Identify which cell holds the provided text, then report its (X, Y) central coordinate. 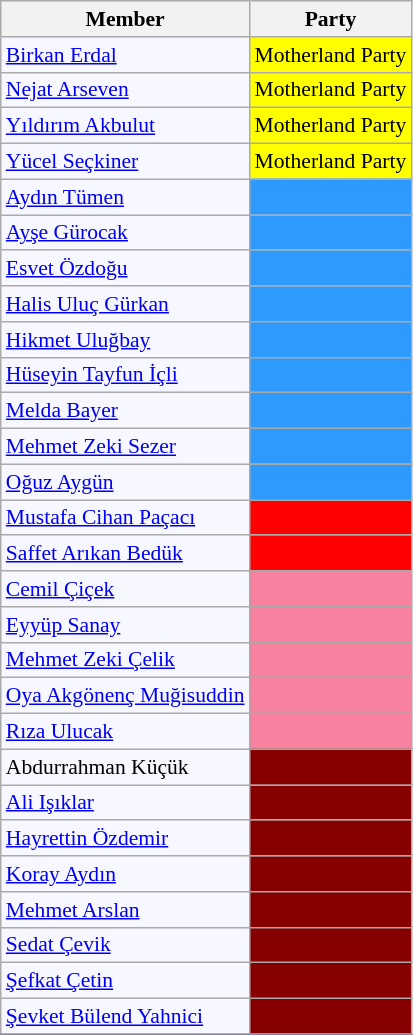
Oya Akgönenç Muğisuddin (126, 696)
Cemil Çiçek (126, 589)
Ayşe Gürocak (126, 233)
Yücel Seçkiner (126, 162)
Şefkat Çetin (126, 981)
Esvet Özdoğu (126, 269)
Melda Bayer (126, 411)
Mustafa Cihan Paçacı (126, 518)
Nejat Arseven (126, 90)
Rıza Ulucak (126, 732)
Hikmet Uluğbay (126, 340)
Hayrettin Özdemir (126, 839)
Saffet Arıkan Bedük (126, 554)
Ali Işıklar (126, 803)
Mehmet Zeki Çelik (126, 660)
Yıldırım Akbulut (126, 126)
Koray Aydın (126, 874)
Mehmet Arslan (126, 910)
Party (331, 19)
Halis Uluç Gürkan (126, 304)
Abdurrahman Küçük (126, 767)
Mehmet Zeki Sezer (126, 447)
Eyyüp Sanay (126, 625)
Birkan Erdal (126, 55)
Aydın Tümen (126, 197)
Sedat Çevik (126, 945)
Oğuz Aygün (126, 482)
Hüseyin Tayfun İçli (126, 375)
Member (126, 19)
Şevket Bülend Yahnici (126, 1017)
